For the text-containing cell, return its midpoint in [X, Y] coordinate format. 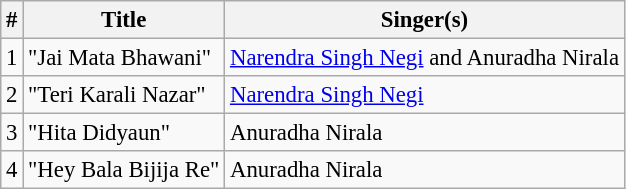
Singer(s) [425, 20]
"Hey Bala Bijija Re" [124, 170]
Title [124, 20]
3 [12, 133]
Narendra Singh Negi and Anuradha Nirala [425, 58]
4 [12, 170]
1 [12, 58]
2 [12, 95]
"Teri Karali Nazar" [124, 95]
"Hita Didyaun" [124, 133]
Narendra Singh Negi [425, 95]
# [12, 20]
"Jai Mata Bhawani" [124, 58]
